Pinpoint the cell where the given text exists, returning its (X, Y) midpoint coordinate. 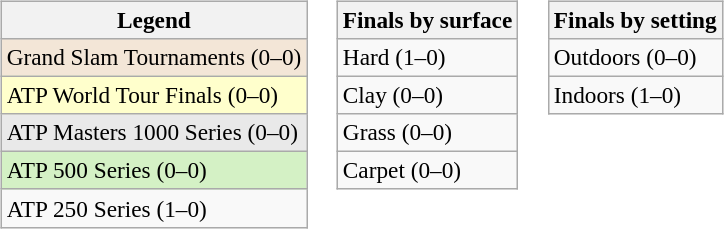
Finals by surface (427, 20)
Finals by setting (635, 20)
Hard (1–0) (427, 57)
Clay (0–0) (427, 95)
Indoors (1–0) (635, 95)
ATP Masters 1000 Series (0–0) (154, 133)
Outdoors (0–0) (635, 57)
Grand Slam Tournaments (0–0) (154, 57)
ATP 250 Series (1–0) (154, 208)
ATP 500 Series (0–0) (154, 171)
Grass (0–0) (427, 133)
Carpet (0–0) (427, 171)
Legend (154, 20)
ATP World Tour Finals (0–0) (154, 95)
